Identify which cell holds the provided text, then report its (X, Y) central coordinate. 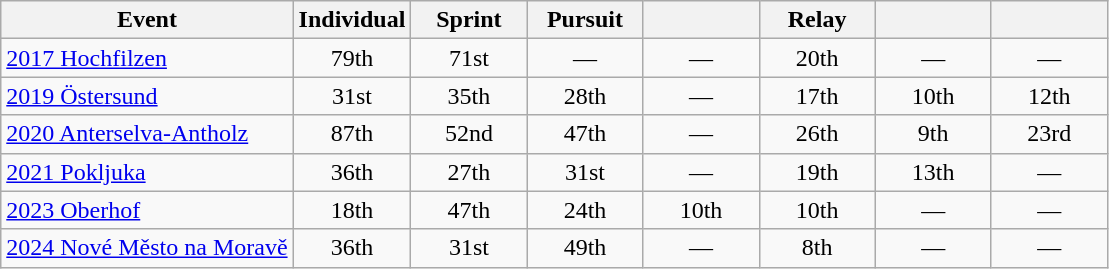
52nd (469, 134)
35th (469, 96)
18th (352, 210)
Individual (352, 20)
12th (1049, 96)
2017 Hochfilzen (147, 58)
19th (817, 172)
23rd (1049, 134)
8th (817, 248)
17th (817, 96)
20th (817, 58)
87th (352, 134)
Relay (817, 20)
2024 Nové Město na Moravě (147, 248)
2020 Anterselva-Antholz (147, 134)
2019 Östersund (147, 96)
Pursuit (585, 20)
9th (933, 134)
2023 Oberhof (147, 210)
26th (817, 134)
27th (469, 172)
24th (585, 210)
79th (352, 58)
Event (147, 20)
2021 Pokljuka (147, 172)
28th (585, 96)
71st (469, 58)
49th (585, 248)
Sprint (469, 20)
13th (933, 172)
